For the text-containing cell, return its midpoint in [X, Y] coordinate format. 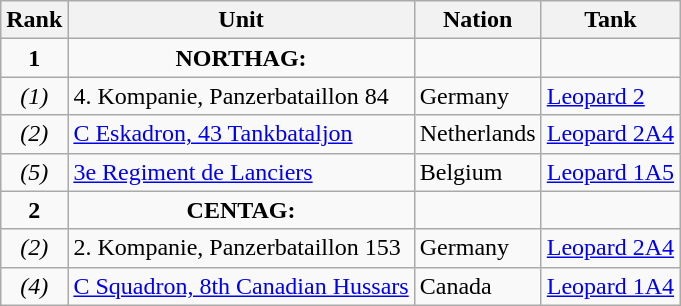
CENTAG: [241, 210]
(5) [34, 172]
C Squadron, 8th Canadian Hussars [241, 286]
Nation [478, 20]
Leopard 2 [610, 96]
Leopard 1A5 [610, 172]
C Eskadron, 43 Tankbataljon [241, 134]
1 [34, 58]
Canada [478, 286]
Unit [241, 20]
2. Kompanie, Panzerbataillon 153 [241, 248]
(1) [34, 96]
Tank [610, 20]
Leopard 1A4 [610, 286]
NORTHAG: [241, 58]
3e Regiment de Lanciers [241, 172]
2 [34, 210]
Netherlands [478, 134]
4. Kompanie, Panzerbataillon 84 [241, 96]
Rank [34, 20]
Belgium [478, 172]
(4) [34, 286]
